Determine the [x, y] coordinate at the center of the cell enclosing the given text.  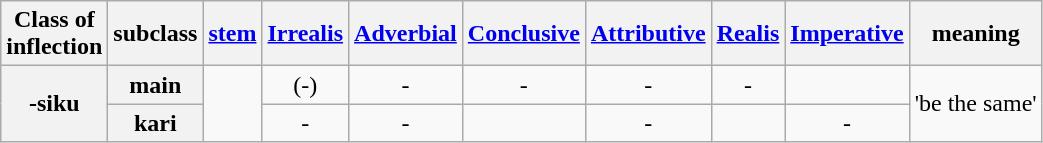
Adverbial [406, 34]
Class ofinflection [54, 34]
'be the same' [976, 104]
Irrealis [306, 34]
subclass [156, 34]
kari [156, 123]
-siku [54, 104]
Attributive [648, 34]
stem [232, 34]
Realis [748, 34]
(-) [306, 85]
meaning [976, 34]
main [156, 85]
Conclusive [524, 34]
Imperative [847, 34]
